Pinpoint the cell where the given text exists, returning its (x, y) midpoint coordinate. 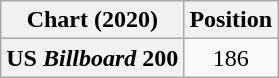
186 (231, 58)
Position (231, 20)
Chart (2020) (92, 20)
US Billboard 200 (92, 58)
